From the cell containing the given text, extract its center point as (X, Y) coordinate. 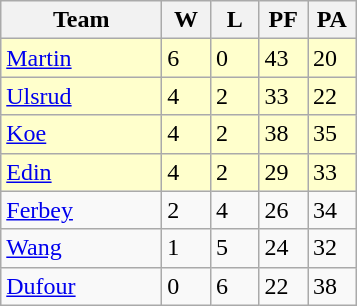
Ferbey (82, 210)
20 (332, 58)
34 (332, 210)
5 (234, 248)
Martin (82, 58)
26 (284, 210)
32 (332, 248)
PF (284, 20)
Ulsrud (82, 96)
35 (332, 134)
Dufour (82, 286)
24 (284, 248)
Koe (82, 134)
43 (284, 58)
W (186, 20)
L (234, 20)
Team (82, 20)
29 (284, 172)
PA (332, 20)
Wang (82, 248)
1 (186, 248)
Edin (82, 172)
